Return the (x, y) coordinate for the center point of the cell that contains the specified text.  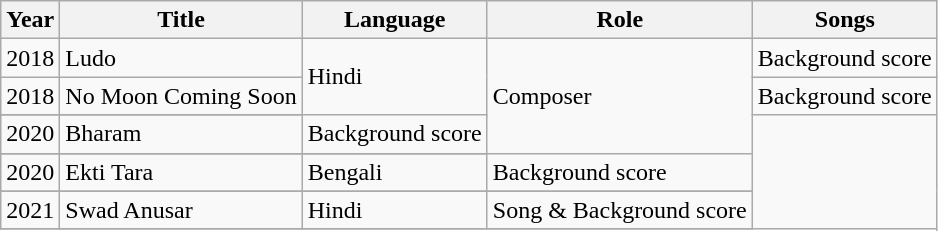
Language (394, 20)
Ludo (181, 58)
Songs (844, 20)
Swad Anusar (181, 210)
No Moon Coming Soon (181, 96)
Bharam (181, 134)
Bengali (394, 172)
Title (181, 20)
Role (620, 20)
Song & Background score (620, 210)
Ekti Tara (181, 172)
2021 (30, 210)
Year (30, 20)
Composer (620, 96)
